From the cell containing the given text, extract its center point as [X, Y] coordinate. 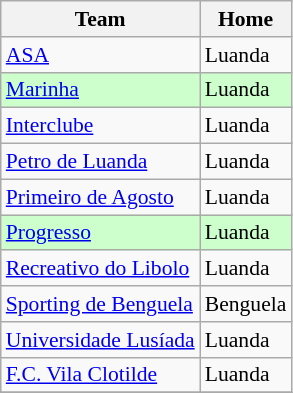
Petro de Luanda [100, 162]
Universidade Lusíada [100, 340]
Sporting de Benguela [100, 304]
Team [100, 19]
Primeiro de Agosto [100, 197]
Marinha [100, 90]
F.C. Vila Clotilde [100, 375]
Benguela [246, 304]
Progresso [100, 233]
Recreativo do Libolo [100, 269]
Interclube [100, 126]
Home [246, 19]
ASA [100, 55]
